Return the (x, y) coordinate for the center point of the cell that contains the specified text.  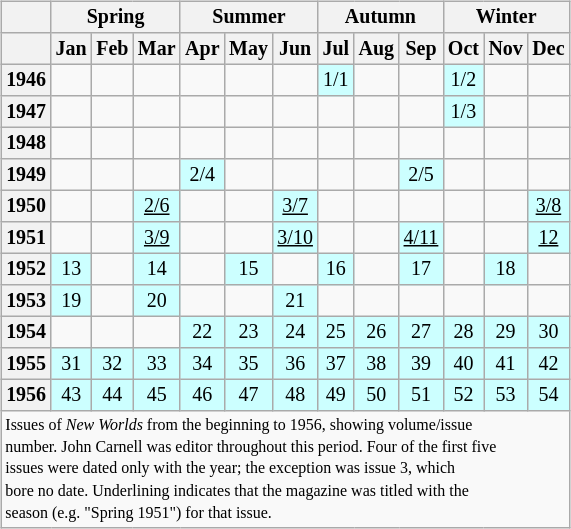
52 (464, 394)
Autumn (380, 18)
Jul (336, 48)
13 (72, 268)
3/7 (296, 206)
1/2 (464, 80)
37 (336, 364)
Feb (112, 48)
2/5 (421, 174)
28 (464, 332)
Summer (248, 18)
1951 (26, 238)
19 (72, 300)
50 (376, 394)
1948 (26, 144)
45 (156, 394)
1953 (26, 300)
Aug (376, 48)
43 (72, 394)
16 (336, 268)
34 (202, 364)
4/11 (421, 238)
1949 (26, 174)
1952 (26, 268)
33 (156, 364)
38 (376, 364)
36 (296, 364)
2/6 (156, 206)
24 (296, 332)
51 (421, 394)
46 (202, 394)
17 (421, 268)
Jun (296, 48)
2/4 (202, 174)
44 (112, 394)
12 (549, 238)
Oct (464, 48)
48 (296, 394)
27 (421, 332)
22 (202, 332)
21 (296, 300)
47 (248, 394)
1950 (26, 206)
1954 (26, 332)
14 (156, 268)
26 (376, 332)
18 (506, 268)
Winter (506, 18)
1956 (26, 394)
15 (248, 268)
1947 (26, 112)
Nov (506, 48)
53 (506, 394)
32 (112, 364)
3/10 (296, 238)
49 (336, 394)
42 (549, 364)
39 (421, 364)
Mar (156, 48)
Jan (72, 48)
1/3 (464, 112)
Spring (116, 18)
3/9 (156, 238)
23 (248, 332)
40 (464, 364)
30 (549, 332)
May (248, 48)
29 (506, 332)
1946 (26, 80)
3/8 (549, 206)
54 (549, 394)
Dec (549, 48)
1955 (26, 364)
Sep (421, 48)
Apr (202, 48)
35 (248, 364)
1/1 (336, 80)
25 (336, 332)
20 (156, 300)
31 (72, 364)
41 (506, 364)
